Determine the (x, y) coordinate at the center of the cell enclosing the given text.  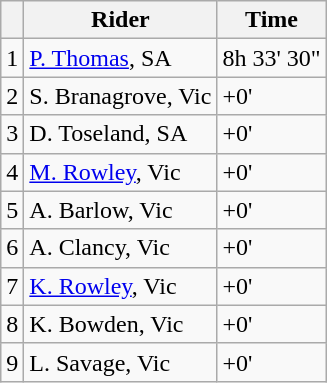
K. Bowden, Vic (120, 324)
M. Rowley, Vic (120, 172)
P. Thomas, SA (120, 58)
7 (12, 286)
A. Clancy, Vic (120, 248)
1 (12, 58)
8 (12, 324)
S. Branagrove, Vic (120, 96)
D. Toseland, SA (120, 134)
8h 33' 30" (272, 58)
4 (12, 172)
A. Barlow, Vic (120, 210)
6 (12, 248)
5 (12, 210)
2 (12, 96)
Rider (120, 20)
9 (12, 362)
L. Savage, Vic (120, 362)
Time (272, 20)
K. Rowley, Vic (120, 286)
3 (12, 134)
